Provide the (X, Y) coordinate of the cell's center where the given text is located.  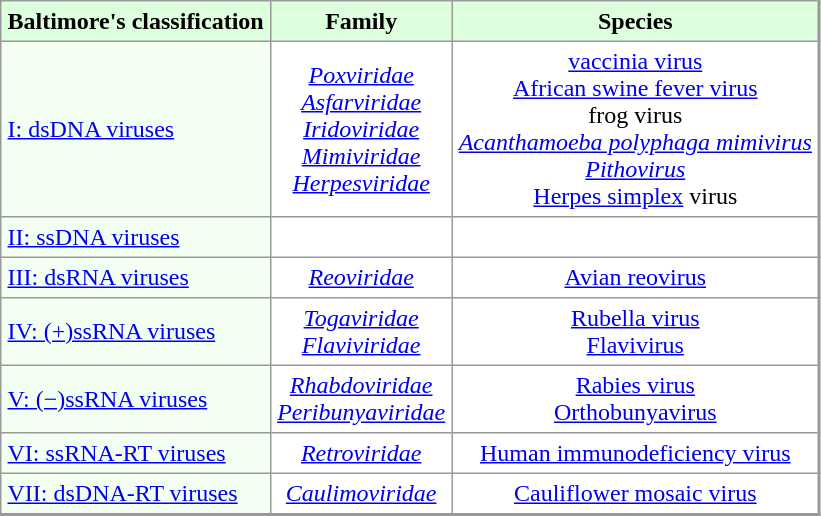
III: dsRNA viruses (136, 277)
Baltimore's classification (136, 21)
Species (636, 21)
RhabdoviridaePeribunyaviridae (360, 399)
vaccinia virusAfrican swine fever virus frog virus Acanthamoeba polyphaga mimivirus Pithovirus Herpes simplex virus (636, 129)
Human immunodeficiency virus (636, 453)
I: dsDNA viruses (136, 129)
Reoviridae (360, 277)
Caulimoviridae (360, 494)
Family (360, 21)
Retroviridae (360, 453)
Rubella virusFlavivirus (636, 332)
Avian reovirus (636, 277)
II: ssDNA viruses (136, 237)
Togaviridae Flaviviridae (360, 332)
Rabies virusOrthobunyavirus (636, 399)
IV: (+)ssRNA viruses (136, 332)
VI: ssRNA-RT viruses (136, 453)
VII: dsDNA-RT viruses (136, 494)
Cauliflower mosaic virus (636, 494)
V: (−)ssRNA viruses (136, 399)
Poxviridae Asfarviridae Iridoviridae MimiviridaeHerpesviridae (360, 129)
